Search for the cell housing the specified text and yield its [x, y] center coordinate. 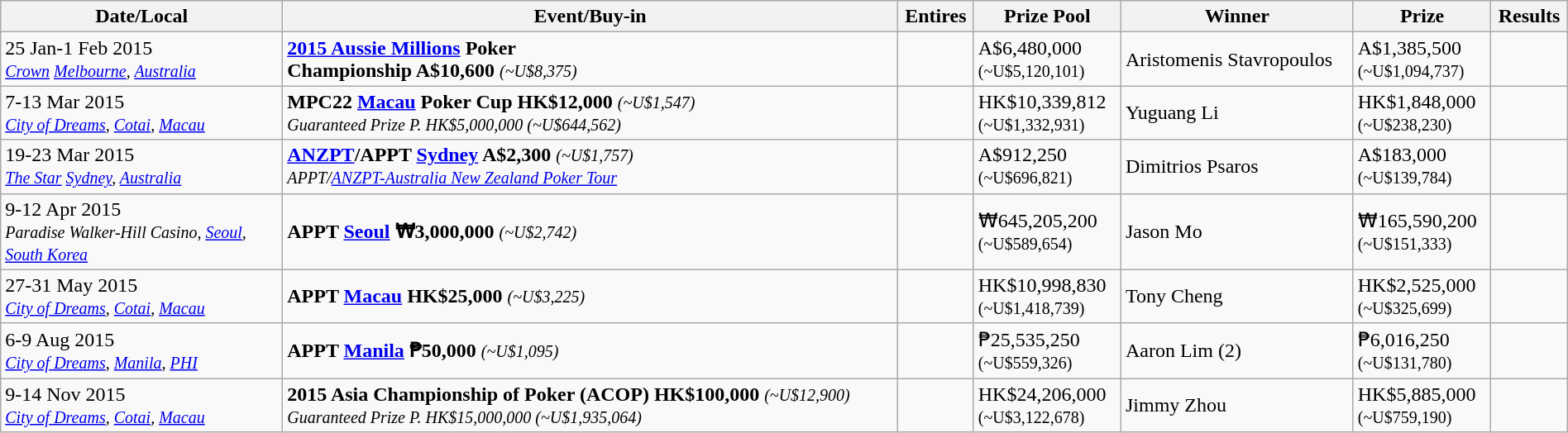
6-9 Aug 2015City of Dreams, Manila, PHI [142, 350]
₱25,535,250(~U$559,326) [1047, 350]
7-13 Mar 2015City of Dreams, Cotai, Macau [142, 112]
2015 Asia Championship of Poker (ACOP) HK$100,000 (~U$12,900)Guaranteed Prize P. HK$15,000,000 (~U$1,935,064) [590, 405]
Date/Local [142, 17]
Results [1529, 17]
Tony Cheng [1237, 296]
₩165,590,200(~U$151,333) [1422, 231]
Dimitrios Psaros [1237, 167]
Entires [936, 17]
HK$1,848,000(~U$238,230) [1422, 112]
Prize Pool [1047, 17]
HK$2,525,000(~U$325,699) [1422, 296]
9-12 Apr 2015Paradise Walker-Hill Casino, Seoul, South Korea [142, 231]
HK$5,885,000(~U$759,190) [1422, 405]
APPT Macau HK$25,000 (~U$3,225) [590, 296]
A$6,480,000(~U$5,120,101) [1047, 59]
HK$10,339,812(~U$1,332,931) [1047, 112]
A$183,000(~U$139,784) [1422, 167]
Jason Mo [1237, 231]
Aristomenis Stavropoulos [1237, 59]
₩645,205,200(~U$589,654) [1047, 231]
MPC22 Macau Poker Cup HK$12,000 (~U$1,547)Guaranteed Prize P. HK$5,000,000 (~U$644,562) [590, 112]
19-23 Mar 2015The Star Sydney, Australia [142, 167]
Jimmy Zhou [1237, 405]
ANZPT/APPT Sydney A$2,300 (~U$1,757)APPT/ANZPT-Australia New Zealand Poker Tour [590, 167]
2015 Aussie Millions PokerChampionship A$10,600 (~U$8,375) [590, 59]
HK$10,998,830(~U$1,418,739) [1047, 296]
Event/Buy-in [590, 17]
9-14 Nov 2015City of Dreams, Cotai, Macau [142, 405]
Aaron Lim (2) [1237, 350]
Prize [1422, 17]
25 Jan-1 Feb 2015Crown Melbourne, Australia [142, 59]
APPT Seoul ₩3,000,000 (~U$2,742) [590, 231]
A$912,250(~U$696,821) [1047, 167]
APPT Manila ₱50,000 (~U$1,095) [590, 350]
HK$24,206,000(~U$3,122,678) [1047, 405]
Winner [1237, 17]
₱6,016,250(~U$131,780) [1422, 350]
Yuguang Li [1237, 112]
A$1,385,500(~U$1,094,737) [1422, 59]
27-31 May 2015City of Dreams, Cotai, Macau [142, 296]
